Return the [x, y] coordinate for the center point of the cell that contains the specified text.  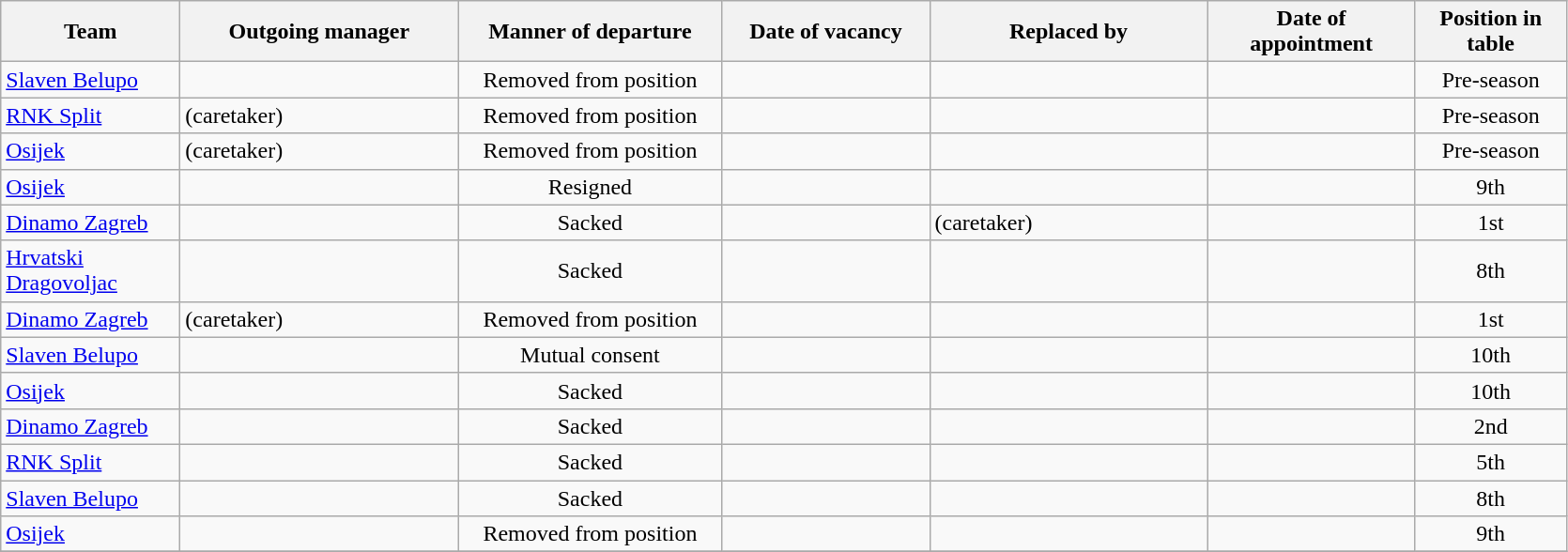
Resigned [590, 187]
Replaced by [1068, 32]
Date of vacancy [826, 32]
Outgoing manager [319, 32]
Hrvatski Dragovoljac [90, 270]
2nd [1491, 426]
Mutual consent [590, 355]
5th [1491, 462]
Position in table [1491, 32]
Team [90, 32]
Manner of departure [590, 32]
Date of appointment [1311, 32]
